Extract the [x, y] coordinate from the center of the cell holding the provided text.  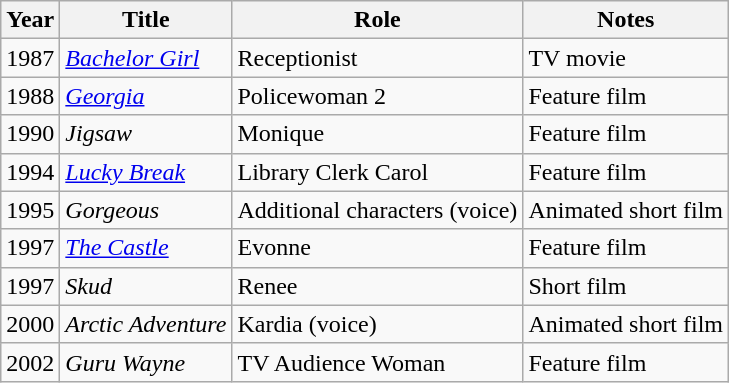
Lucky Break [146, 172]
Bachelor Girl [146, 58]
1994 [30, 172]
1988 [30, 96]
The Castle [146, 248]
Jigsaw [146, 134]
1995 [30, 210]
Evonne [378, 248]
Short film [626, 286]
Receptionist [378, 58]
Year [30, 20]
Title [146, 20]
1990 [30, 134]
TV Audience Woman [378, 362]
Guru Wayne [146, 362]
1987 [30, 58]
Additional characters (voice) [378, 210]
TV movie [626, 58]
Notes [626, 20]
Policewoman 2 [378, 96]
Georgia [146, 96]
2002 [30, 362]
Renee [378, 286]
Monique [378, 134]
Role [378, 20]
Kardia (voice) [378, 324]
Library Clerk Carol [378, 172]
2000 [30, 324]
Skud [146, 286]
Gorgeous [146, 210]
Arctic Adventure [146, 324]
